From the cell containing the given text, extract its center point as [X, Y] coordinate. 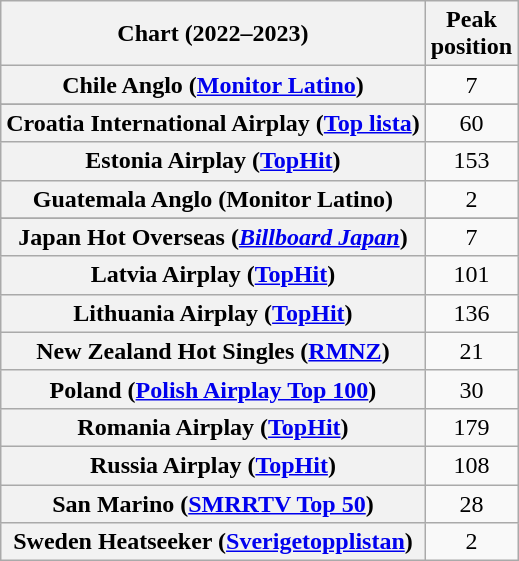
Sweden Heatseeker (Sverigetopplistan) [213, 542]
179 [471, 427]
San Marino (SMRRTV Top 50) [213, 503]
153 [471, 161]
Japan Hot Overseas (Billboard Japan) [213, 237]
Estonia Airplay (TopHit) [213, 161]
Chart (2022–2023) [213, 34]
108 [471, 465]
Poland (Polish Airplay Top 100) [213, 389]
Russia Airplay (TopHit) [213, 465]
Latvia Airplay (TopHit) [213, 275]
Croatia International Airplay (Top lista) [213, 123]
Guatemala Anglo (Monitor Latino) [213, 199]
Peakposition [471, 34]
Chile Anglo (Monitor Latino) [213, 85]
30 [471, 389]
New Zealand Hot Singles (RMNZ) [213, 351]
60 [471, 123]
Lithuania Airplay (TopHit) [213, 313]
21 [471, 351]
136 [471, 313]
28 [471, 503]
101 [471, 275]
Romania Airplay (TopHit) [213, 427]
